Identify which cell holds the provided text, then report its [x, y] central coordinate. 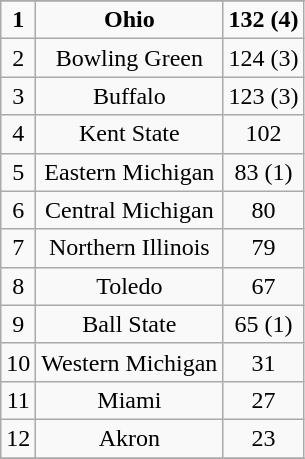
12 [18, 438]
Bowling Green [130, 58]
11 [18, 400]
Miami [130, 400]
Buffalo [130, 96]
4 [18, 134]
7 [18, 248]
10 [18, 362]
9 [18, 324]
79 [264, 248]
8 [18, 286]
Toledo [130, 286]
80 [264, 210]
124 (3) [264, 58]
1 [18, 20]
23 [264, 438]
Central Michigan [130, 210]
67 [264, 286]
Northern Illinois [130, 248]
132 (4) [264, 20]
2 [18, 58]
Kent State [130, 134]
5 [18, 172]
102 [264, 134]
Western Michigan [130, 362]
Ohio [130, 20]
31 [264, 362]
6 [18, 210]
65 (1) [264, 324]
Ball State [130, 324]
83 (1) [264, 172]
Akron [130, 438]
123 (3) [264, 96]
27 [264, 400]
3 [18, 96]
Eastern Michigan [130, 172]
